Determine the (X, Y) coordinate at the center of the cell enclosing the given text.  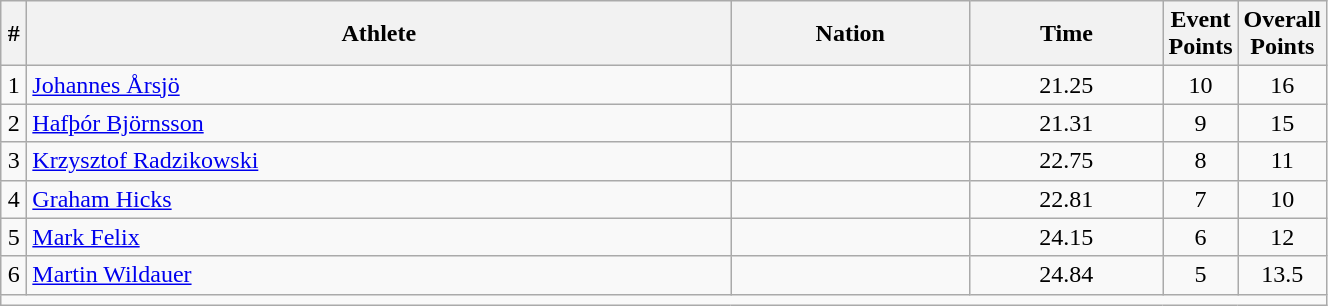
12 (1282, 237)
13.5 (1282, 275)
Athlete (379, 34)
24.84 (1066, 275)
1 (14, 85)
2 (14, 123)
11 (1282, 161)
Krzysztof Radzikowski (379, 161)
Hafþór Björnsson (379, 123)
Nation (850, 34)
Martin Wildauer (379, 275)
Event Points (1200, 34)
Time (1066, 34)
15 (1282, 123)
# (14, 34)
21.25 (1066, 85)
Mark Felix (379, 237)
22.75 (1066, 161)
16 (1282, 85)
3 (14, 161)
Johannes Årsjö (379, 85)
9 (1200, 123)
7 (1200, 199)
Graham Hicks (379, 199)
24.15 (1066, 237)
22.81 (1066, 199)
Overall Points (1282, 34)
21.31 (1066, 123)
4 (14, 199)
8 (1200, 161)
